For the text-containing cell, return its midpoint in [x, y] coordinate format. 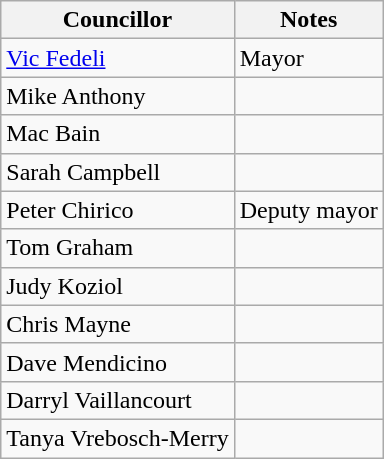
Chris Mayne [118, 324]
Tom Graham [118, 248]
Mike Anthony [118, 96]
Mayor [308, 58]
Sarah Campbell [118, 172]
Judy Koziol [118, 286]
Vic Fedeli [118, 58]
Tanya Vrebosch-Merry [118, 438]
Deputy mayor [308, 210]
Mac Bain [118, 134]
Peter Chirico [118, 210]
Dave Mendicino [118, 362]
Notes [308, 20]
Councillor [118, 20]
Darryl Vaillancourt [118, 400]
